Output the [X, Y] coordinate of the center of the cell containing the given text.  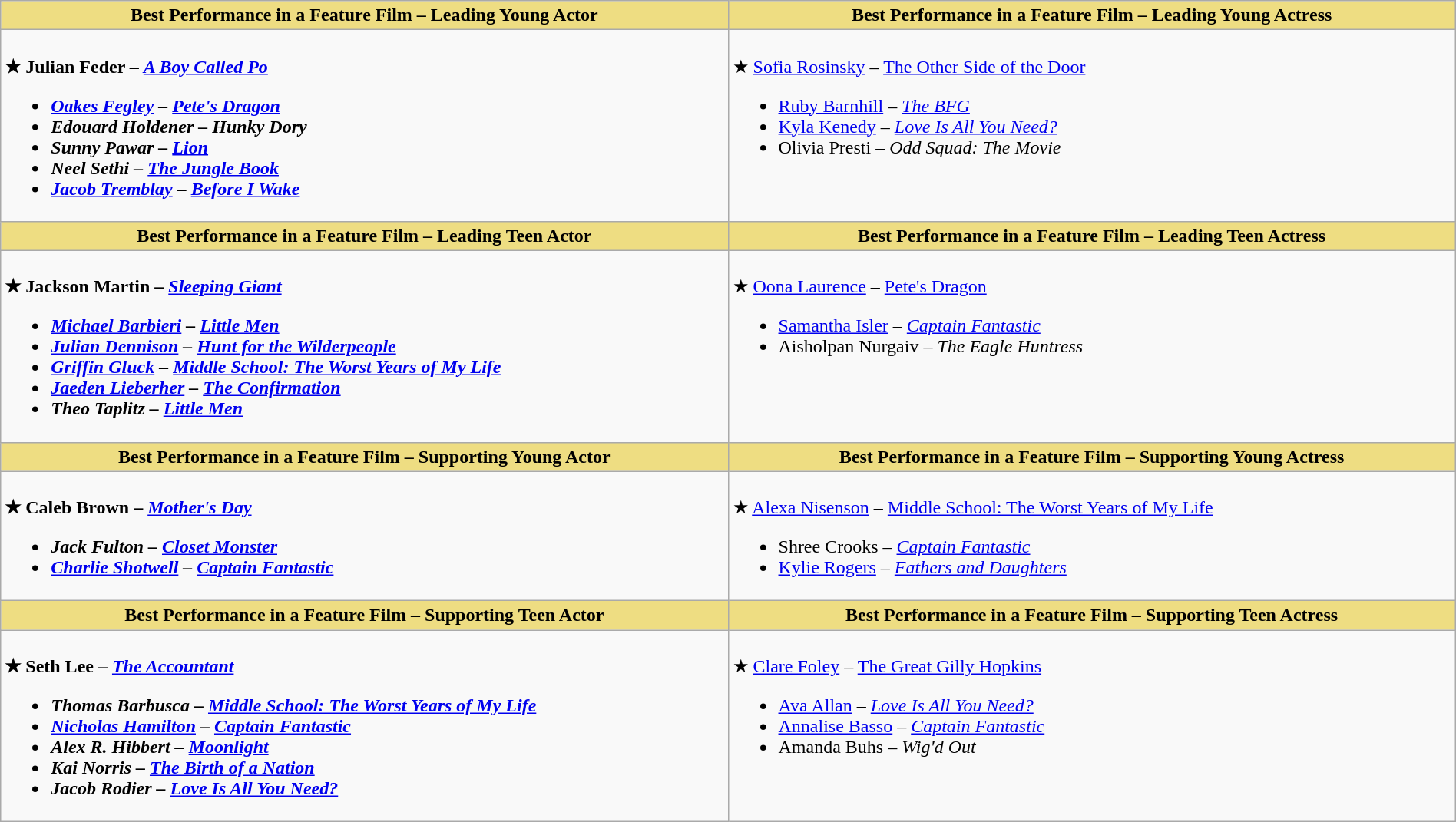
★ Oona Laurence – Pete's DragonSamantha Isler – Captain FantasticAisholpan Nurgaiv – The Eagle Huntress [1092, 346]
Best Performance in a Feature Film – Leading Teen Actress [1092, 236]
Best Performance in a Feature Film – Leading Teen Actor [364, 236]
Best Performance in a Feature Film – Supporting Teen Actor [364, 616]
Best Performance in a Feature Film – Leading Young Actress [1092, 15]
★ Alexa Nisenson – Middle School: The Worst Years of My LifeShree Crooks – Captain FantasticKylie Rogers – Fathers and Daughters [1092, 536]
★ Caleb Brown – Mother's DayJack Fulton – Closet MonsterCharlie Shotwell – Captain Fantastic [364, 536]
★ Clare Foley – The Great Gilly HopkinsAva Allan – Love Is All You Need?Annalise Basso – Captain FantasticAmanda Buhs – Wig'd Out [1092, 726]
Best Performance in a Feature Film – Supporting Young Actress [1092, 457]
Best Performance in a Feature Film – Supporting Young Actor [364, 457]
★ Sofia Rosinsky – The Other Side of the DoorRuby Barnhill – The BFGKyla Kenedy – Love Is All You Need?Olivia Presti – Odd Squad: The Movie [1092, 126]
Best Performance in a Feature Film – Supporting Teen Actress [1092, 616]
Best Performance in a Feature Film – Leading Young Actor [364, 15]
